Find where the given text appears and provide that cell's center as (x, y) coordinate. 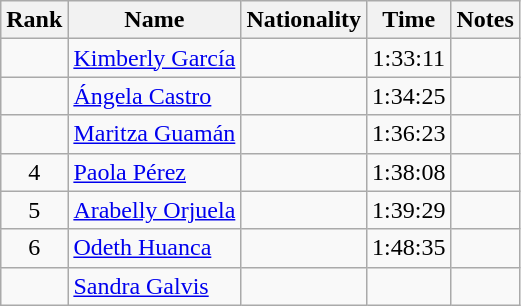
Nationality (304, 20)
Maritza Guamán (154, 134)
Kimberly García (154, 58)
1:38:08 (409, 172)
4 (34, 172)
Ángela Castro (154, 96)
Rank (34, 20)
Time (409, 20)
1:34:25 (409, 96)
Paola Pérez (154, 172)
Arabelly Orjuela (154, 210)
Notes (485, 20)
Name (154, 20)
1:36:23 (409, 134)
5 (34, 210)
Odeth Huanca (154, 248)
1:33:11 (409, 58)
1:39:29 (409, 210)
6 (34, 248)
Sandra Galvis (154, 286)
1:48:35 (409, 248)
